Locate the cell with the specified text and output its (X, Y) center coordinate. 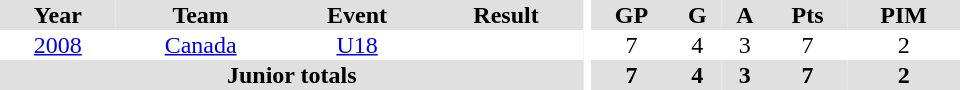
Year (58, 15)
PIM (904, 15)
Junior totals (292, 75)
A (745, 15)
Team (201, 15)
Event (358, 15)
2008 (58, 45)
Pts (808, 15)
GP (631, 15)
G (698, 15)
Canada (201, 45)
Result (506, 15)
U18 (358, 45)
